Detect which cell encompasses the target text, then output its (X, Y) center coordinate. 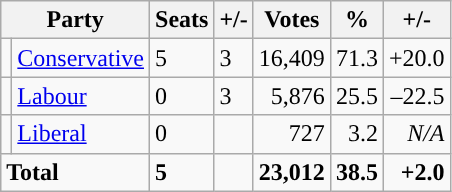
Labour (81, 96)
Liberal (81, 134)
3.2 (356, 134)
25.5 (356, 96)
727 (292, 134)
+2.0 (416, 172)
–22.5 (416, 96)
16,409 (292, 58)
23,012 (292, 172)
71.3 (356, 58)
Party (76, 20)
N/A (416, 134)
Seats (182, 20)
Votes (292, 20)
+20.0 (416, 58)
5,876 (292, 96)
Conservative (81, 58)
Total (76, 172)
38.5 (356, 172)
% (356, 20)
